For the text-containing cell, return its midpoint in [X, Y] coordinate format. 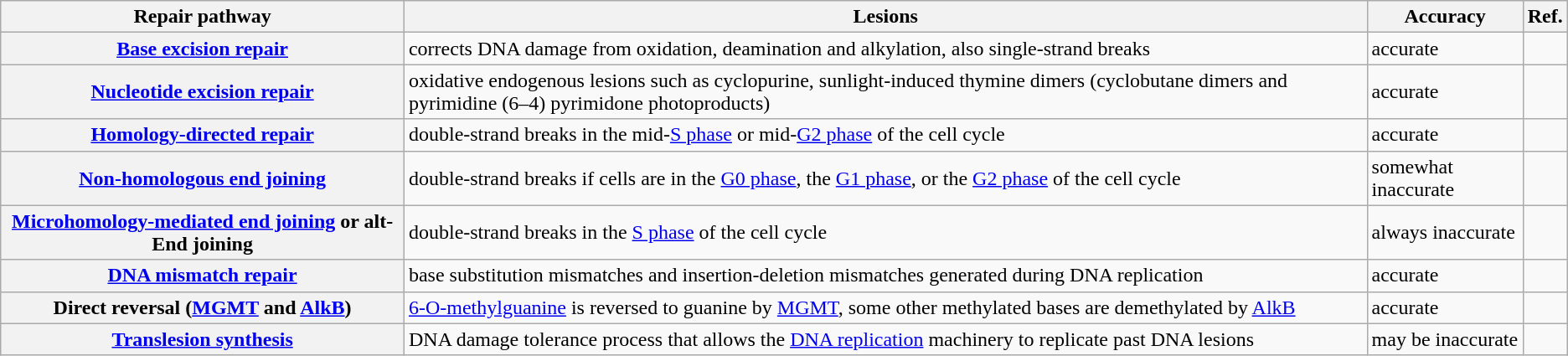
Accuracy [1445, 17]
Base excision repair [203, 49]
double-strand breaks in the mid-S phase or mid-G2 phase of the cell cycle [885, 135]
6-O-methylguanine is reversed to guanine by MGMT, some other methylated bases are demethylated by AlkB [885, 307]
corrects DNA damage from oxidation, deamination and alkylation, also single-strand breaks [885, 49]
Lesions [885, 17]
may be inaccurate [1445, 339]
DNA mismatch repair [203, 276]
Translesion synthesis [203, 339]
base substitution mismatches and insertion-deletion mismatches generated during DNA replication [885, 276]
Microhomology-mediated end joining or alt-End joining [203, 233]
Direct reversal (MGMT and AlkB) [203, 307]
Homology-directed repair [203, 135]
Ref. [1545, 17]
oxidative endogenous lesions such as cyclopurine, sunlight-induced thymine dimers (cyclobutane dimers and pyrimidine (6–4) pyrimidone photoproducts) [885, 92]
DNA damage tolerance process that allows the DNA replication machinery to replicate past DNA lesions [885, 339]
double-strand breaks if cells are in the G0 phase, the G1 phase, or the G2 phase of the cell cycle [885, 178]
double-strand breaks in the S phase of the cell cycle [885, 233]
Repair pathway [203, 17]
somewhat inaccurate [1445, 178]
Non-homologous end joining [203, 178]
always inaccurate [1445, 233]
Nucleotide excision repair [203, 92]
